Detect which cell encompasses the target text, then output its (X, Y) center coordinate. 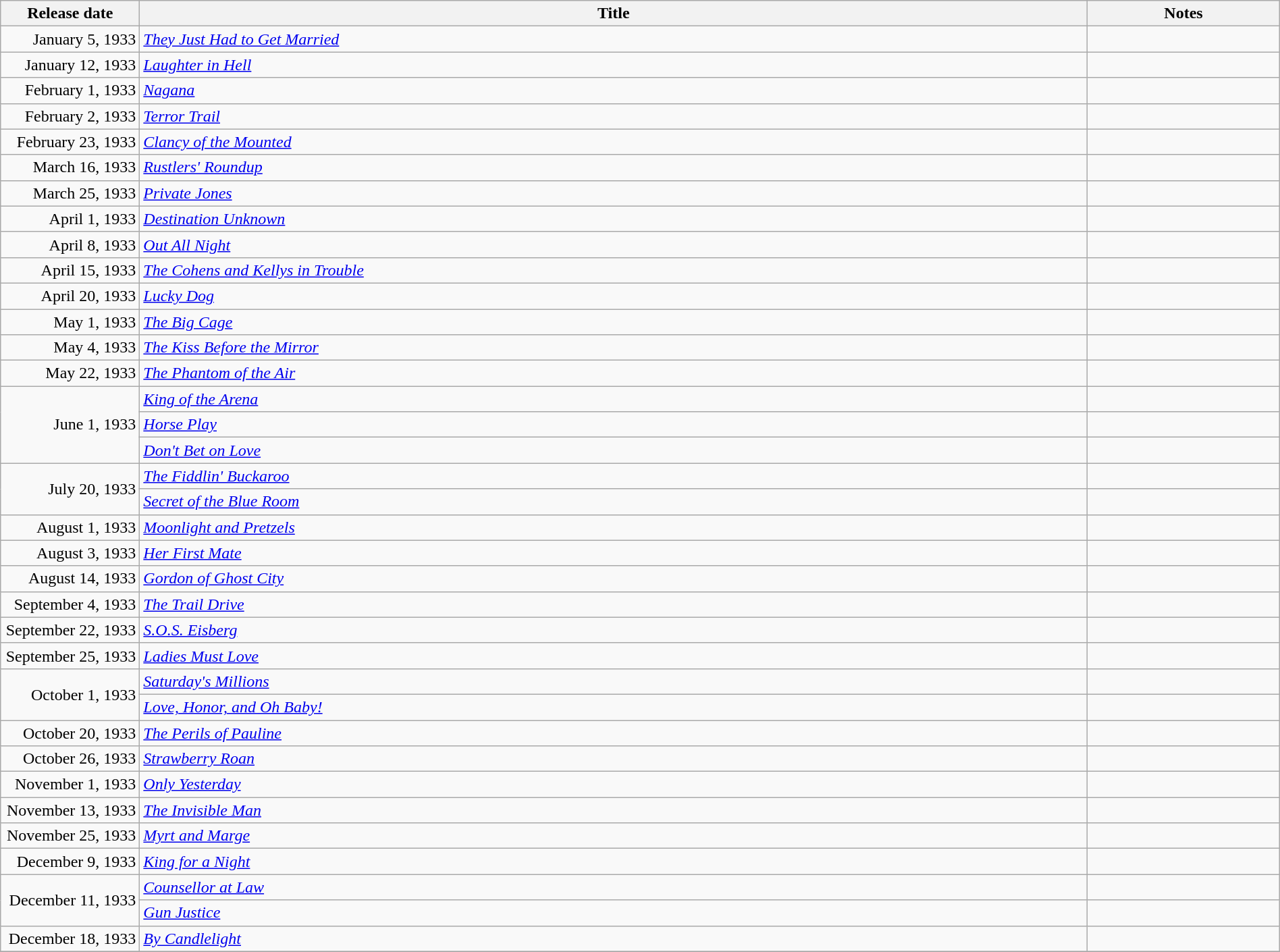
The Fiddlin' Buckaroo (614, 476)
Don't Bet on Love (614, 450)
Secret of the Blue Room (614, 502)
August 1, 1933 (70, 527)
September 22, 1933 (70, 630)
August 3, 1933 (70, 553)
By Candlelight (614, 938)
December 9, 1933 (70, 862)
Title (614, 14)
They Just Had to Get Married (614, 39)
Clancy of the Mounted (614, 142)
May 4, 1933 (70, 348)
Strawberry Roan (614, 759)
Notes (1183, 14)
January 5, 1933 (70, 39)
Out All Night (614, 244)
October 20, 1933 (70, 733)
The Phantom of the Air (614, 373)
June 1, 1933 (70, 425)
Lucky Dog (614, 296)
October 26, 1933 (70, 759)
Gun Justice (614, 913)
April 8, 1933 (70, 244)
May 22, 1933 (70, 373)
February 23, 1933 (70, 142)
October 1, 1933 (70, 694)
The Trail Drive (614, 604)
April 1, 1933 (70, 219)
King of the Arena (614, 399)
Destination Unknown (614, 219)
Rustlers' Roundup (614, 167)
Terror Trail (614, 116)
Counsellor at Law (614, 887)
November 25, 1933 (70, 836)
April 15, 1933 (70, 270)
January 12, 1933 (70, 65)
July 20, 1933 (70, 489)
The Kiss Before the Mirror (614, 348)
Love, Honor, and Oh Baby! (614, 707)
November 13, 1933 (70, 810)
May 1, 1933 (70, 322)
August 14, 1933 (70, 579)
Nagana (614, 90)
December 18, 1933 (70, 938)
Horse Play (614, 425)
The Big Cage (614, 322)
September 25, 1933 (70, 656)
Myrt and Marge (614, 836)
February 2, 1933 (70, 116)
March 25, 1933 (70, 193)
Release date (70, 14)
Saturday's Millions (614, 681)
The Cohens and Kellys in Trouble (614, 270)
September 4, 1933 (70, 604)
S.O.S. Eisberg (614, 630)
December 11, 1933 (70, 900)
Private Jones (614, 193)
November 1, 1933 (70, 785)
Only Yesterday (614, 785)
Ladies Must Love (614, 656)
Moonlight and Pretzels (614, 527)
Gordon of Ghost City (614, 579)
King for a Night (614, 862)
The Invisible Man (614, 810)
Her First Mate (614, 553)
February 1, 1933 (70, 90)
The Perils of Pauline (614, 733)
March 16, 1933 (70, 167)
April 20, 1933 (70, 296)
Laughter in Hell (614, 65)
